Return the [x, y] coordinate for the center point of the cell that contains the specified text.  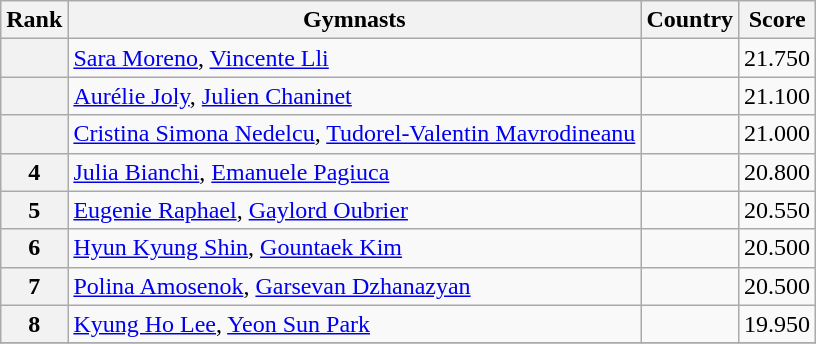
Kyung Ho Lee, Yeon Sun Park [354, 324]
Hyun Kyung Shin, Gountaek Kim [354, 248]
Score [778, 20]
Julia Bianchi, Emanuele Pagiuca [354, 172]
21.100 [778, 96]
Rank [34, 20]
Aurélie Joly, Julien Chaninet [354, 96]
Eugenie Raphael, Gaylord Oubrier [354, 210]
21.750 [778, 58]
8 [34, 324]
20.550 [778, 210]
7 [34, 286]
Cristina Simona Nedelcu, Tudorel-Valentin Mavrodineanu [354, 134]
Sara Moreno, Vincente Lli [354, 58]
20.800 [778, 172]
4 [34, 172]
Gymnasts [354, 20]
Polina Amosenok, Garsevan Dzhanazyan [354, 286]
21.000 [778, 134]
5 [34, 210]
Country [690, 20]
6 [34, 248]
19.950 [778, 324]
